Extract the (X, Y) coordinate from the center of the cell holding the provided text.  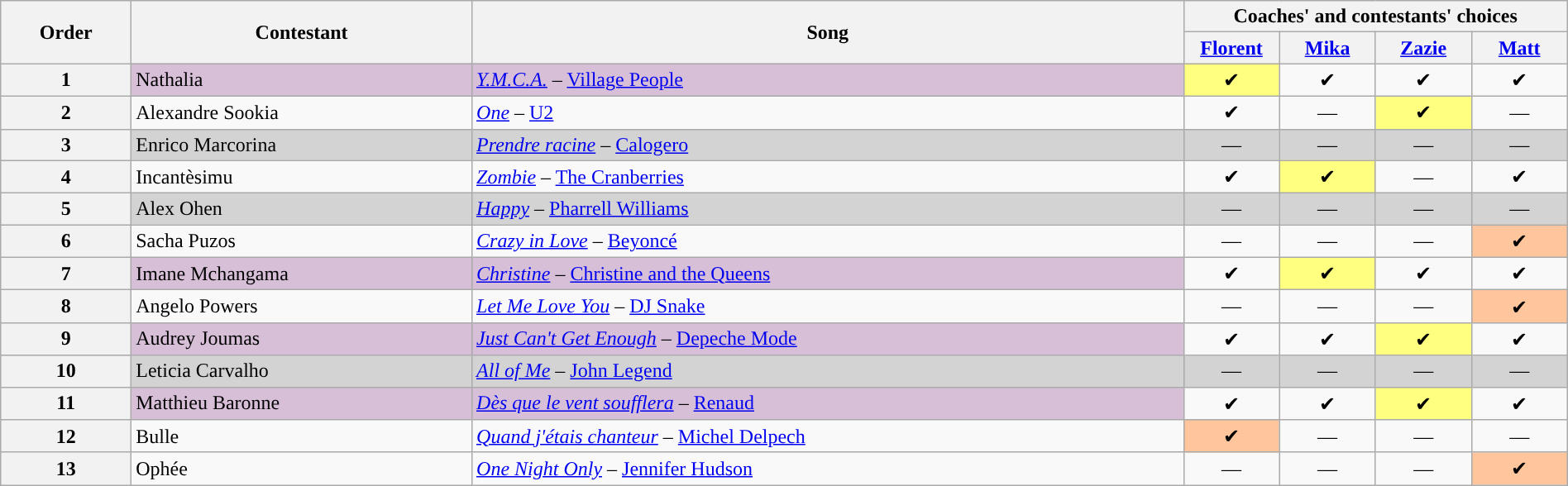
7 (66, 274)
1 (66, 80)
Leticia Carvalho (302, 371)
Crazy in Love – Beyoncé (828, 241)
All of Me – John Legend (828, 371)
11 (66, 403)
4 (66, 177)
Christine – Christine and the Queens (828, 274)
9 (66, 339)
5 (66, 209)
Nathalia (302, 80)
Imane Mchangama (302, 274)
Zazie (1423, 48)
Let Me Love You – DJ Snake (828, 307)
Just Can't Get Enough – Depeche Mode (828, 339)
Quand j'étais chanteur – Michel Delpech (828, 436)
Sacha Puzos (302, 241)
Prendre racine – Calogero (828, 145)
Bulle (302, 436)
2 (66, 112)
Florent (1231, 48)
Angelo Powers (302, 307)
One Night Only – Jennifer Hudson (828, 469)
Song (828, 32)
Enrico Marcorina (302, 145)
Alexandre Sookia (302, 112)
Dès que le vent soufflera – Renaud (828, 403)
13 (66, 469)
Coaches' and contestants' choices (1375, 17)
12 (66, 436)
Y.M.C.A. – Village People (828, 80)
Mika (1327, 48)
3 (66, 145)
Incantèsimu (302, 177)
6 (66, 241)
Matthieu Baronne (302, 403)
Zombie – The Cranberries (828, 177)
10 (66, 371)
Happy – Pharrell Williams (828, 209)
Ophée (302, 469)
8 (66, 307)
Matt (1519, 48)
Order (66, 32)
One – U2 (828, 112)
Audrey Joumas (302, 339)
Contestant (302, 32)
Alex Ohen (302, 209)
